Output the [x, y] coordinate of the center of the cell containing the given text.  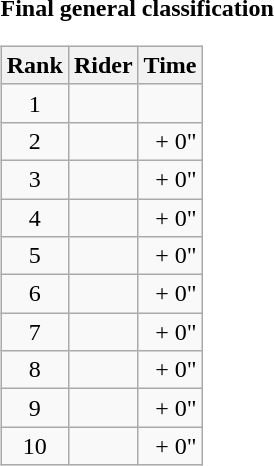
2 [34, 141]
6 [34, 294]
5 [34, 256]
3 [34, 179]
Rider [103, 65]
9 [34, 408]
8 [34, 370]
7 [34, 332]
10 [34, 446]
Rank [34, 65]
1 [34, 103]
4 [34, 217]
Time [170, 65]
